Return the [x, y] coordinate for the center point of the cell that contains the specified text.  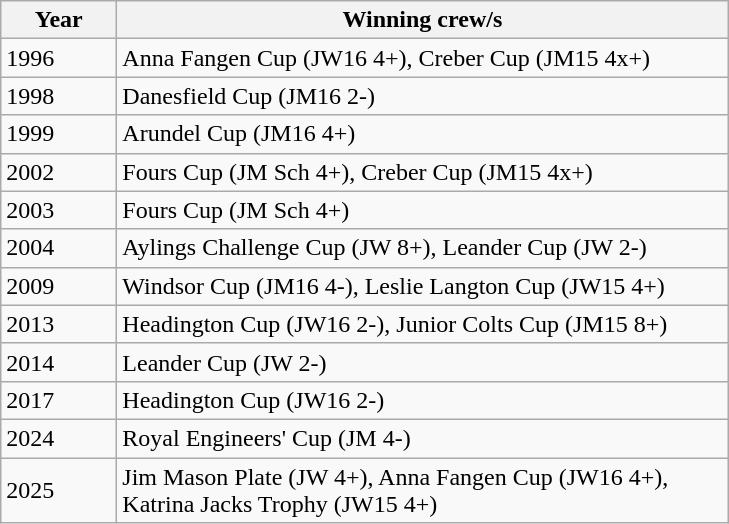
Windsor Cup (JM16 4-), Leslie Langton Cup (JW15 4+) [422, 286]
2017 [59, 400]
Danesfield Cup (JM16 2-) [422, 96]
Headington Cup (JW16 2-) [422, 400]
1999 [59, 134]
1996 [59, 58]
Anna Fangen Cup (JW16 4+), Creber Cup (JM15 4x+) [422, 58]
Fours Cup (JM Sch 4+) [422, 210]
Arundel Cup (JM16 4+) [422, 134]
2002 [59, 172]
Jim Mason Plate (JW 4+), Anna Fangen Cup (JW16 4+), Katrina Jacks Trophy (JW15 4+) [422, 490]
Year [59, 20]
2004 [59, 248]
2024 [59, 438]
2013 [59, 324]
Leander Cup (JW 2-) [422, 362]
Aylings Challenge Cup (JW 8+), Leander Cup (JW 2-) [422, 248]
Fours Cup (JM Sch 4+), Creber Cup (JM15 4x+) [422, 172]
2003 [59, 210]
2025 [59, 490]
2014 [59, 362]
Royal Engineers' Cup (JM 4-) [422, 438]
2009 [59, 286]
1998 [59, 96]
Winning crew/s [422, 20]
Headington Cup (JW16 2-), Junior Colts Cup (JM15 8+) [422, 324]
